Return (x, y) of the center of cell containing provided text 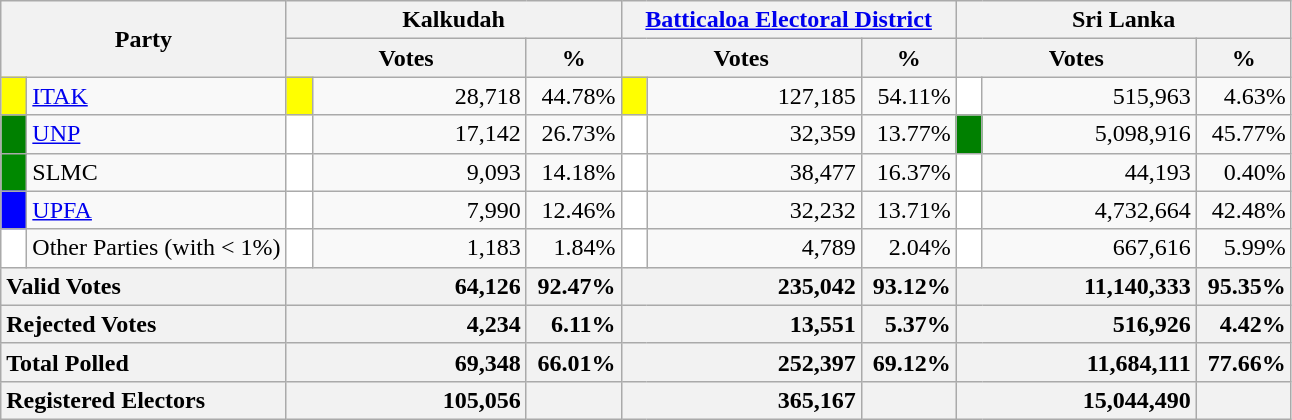
1,183 (419, 248)
45.77% (1244, 134)
Batticaloa Electoral District (788, 20)
92.47% (574, 286)
UNP (156, 134)
4,234 (406, 324)
Rejected Votes (144, 324)
SLMC (156, 172)
66.01% (574, 362)
516,926 (1076, 324)
17,142 (419, 134)
105,056 (406, 400)
26.73% (574, 134)
127,185 (754, 96)
Valid Votes (144, 286)
Sri Lanka (1124, 20)
13.71% (908, 210)
6.11% (574, 324)
9,093 (419, 172)
13.77% (908, 134)
Party (144, 39)
15,044,490 (1076, 400)
Other Parties (with < 1%) (156, 248)
12.46% (574, 210)
4,732,664 (1089, 210)
515,963 (1089, 96)
5.37% (908, 324)
95.35% (1244, 286)
11,684,111 (1076, 362)
44.78% (574, 96)
42.48% (1244, 210)
11,140,333 (1076, 286)
Registered Electors (144, 400)
44,193 (1089, 172)
252,397 (741, 362)
1.84% (574, 248)
5,098,916 (1089, 134)
93.12% (908, 286)
32,359 (754, 134)
235,042 (741, 286)
38,477 (754, 172)
16.37% (908, 172)
4.42% (1244, 324)
32,232 (754, 210)
54.11% (908, 96)
4,789 (754, 248)
77.66% (1244, 362)
UPFA (156, 210)
Kalkudah (454, 20)
5.99% (1244, 248)
0.40% (1244, 172)
Total Polled (144, 362)
69.12% (908, 362)
4.63% (1244, 96)
14.18% (574, 172)
69,348 (406, 362)
365,167 (741, 400)
2.04% (908, 248)
13,551 (741, 324)
7,990 (419, 210)
667,616 (1089, 248)
64,126 (406, 286)
28,718 (419, 96)
ITAK (156, 96)
